Output the [X, Y] coordinate of the center of the cell containing the given text.  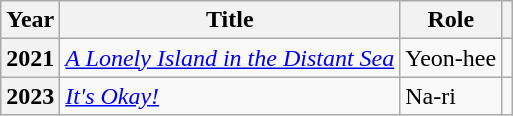
Role [451, 20]
Na-ri [451, 96]
2023 [30, 96]
Year [30, 20]
2021 [30, 58]
It's Okay! [230, 96]
Title [230, 20]
Yeon-hee [451, 58]
A Lonely Island in the Distant Sea [230, 58]
